Output the [X, Y] coordinate of the center of the cell containing the given text.  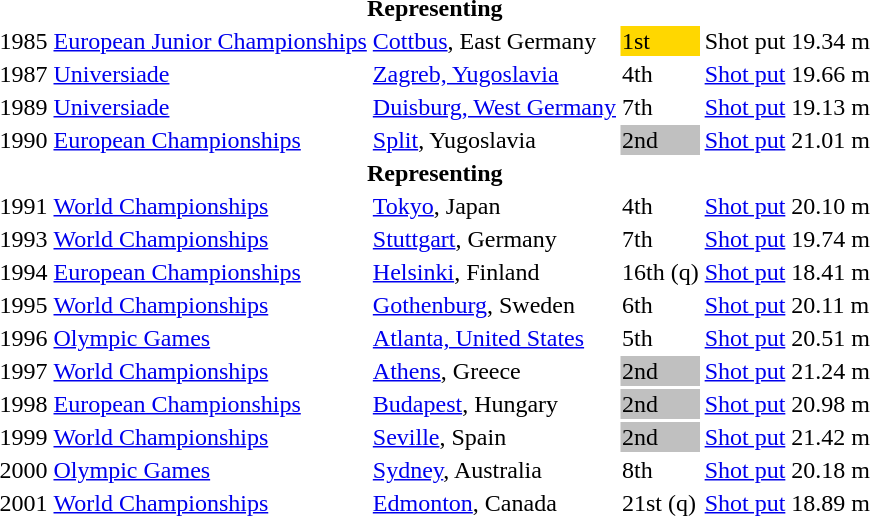
European Junior Championships [210, 41]
Seville, Spain [494, 437]
Athens, Greece [494, 371]
Zagreb, Yugoslavia [494, 74]
Sydney, Australia [494, 470]
Duisburg, West Germany [494, 107]
1st [660, 41]
6th [660, 305]
Gothenburg, Sweden [494, 305]
16th (q) [660, 272]
Cottbus, East Germany [494, 41]
Atlanta, United States [494, 338]
Split, Yugoslavia [494, 140]
5th [660, 338]
Helsinki, Finland [494, 272]
Tokyo, Japan [494, 206]
Stuttgart, Germany [494, 239]
Budapest, Hungary [494, 404]
8th [660, 470]
